Locate the cell with the specified text and output its [X, Y] center coordinate. 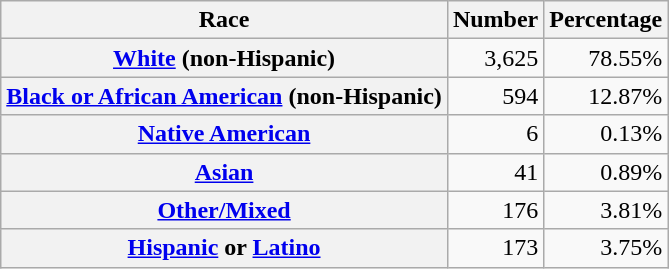
Black or African American (non-Hispanic) [224, 96]
173 [495, 248]
3.75% [606, 248]
Hispanic or Latino [224, 248]
Native American [224, 134]
6 [495, 134]
Asian [224, 172]
Percentage [606, 20]
Race [224, 20]
Number [495, 20]
0.89% [606, 172]
3,625 [495, 58]
176 [495, 210]
Other/Mixed [224, 210]
41 [495, 172]
3.81% [606, 210]
0.13% [606, 134]
594 [495, 96]
78.55% [606, 58]
White (non-Hispanic) [224, 58]
12.87% [606, 96]
